Return the (x, y) coordinate for the center point of the cell that contains the specified text.  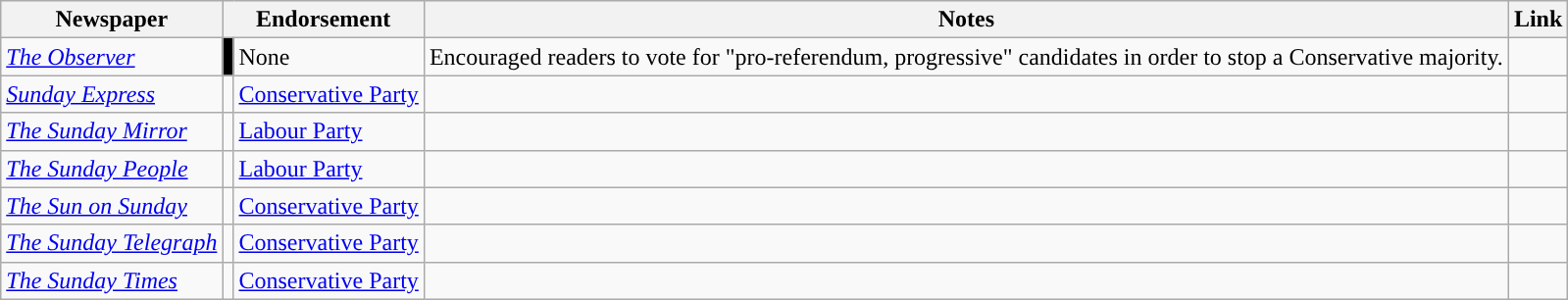
Encouraged readers to vote for "pro-referendum, progressive" candidates in order to stop a Conservative majority. (966, 57)
The Sun on Sunday (112, 206)
Notes (966, 20)
Link (1538, 20)
Newspaper (112, 20)
The Sunday People (112, 169)
None (329, 57)
The Observer (112, 57)
The Sunday Telegraph (112, 243)
The Sunday Mirror (112, 131)
The Sunday Times (112, 280)
Endorsement (324, 20)
Sunday Express (112, 94)
